Find where the given text appears and provide that cell's center as (X, Y) coordinate. 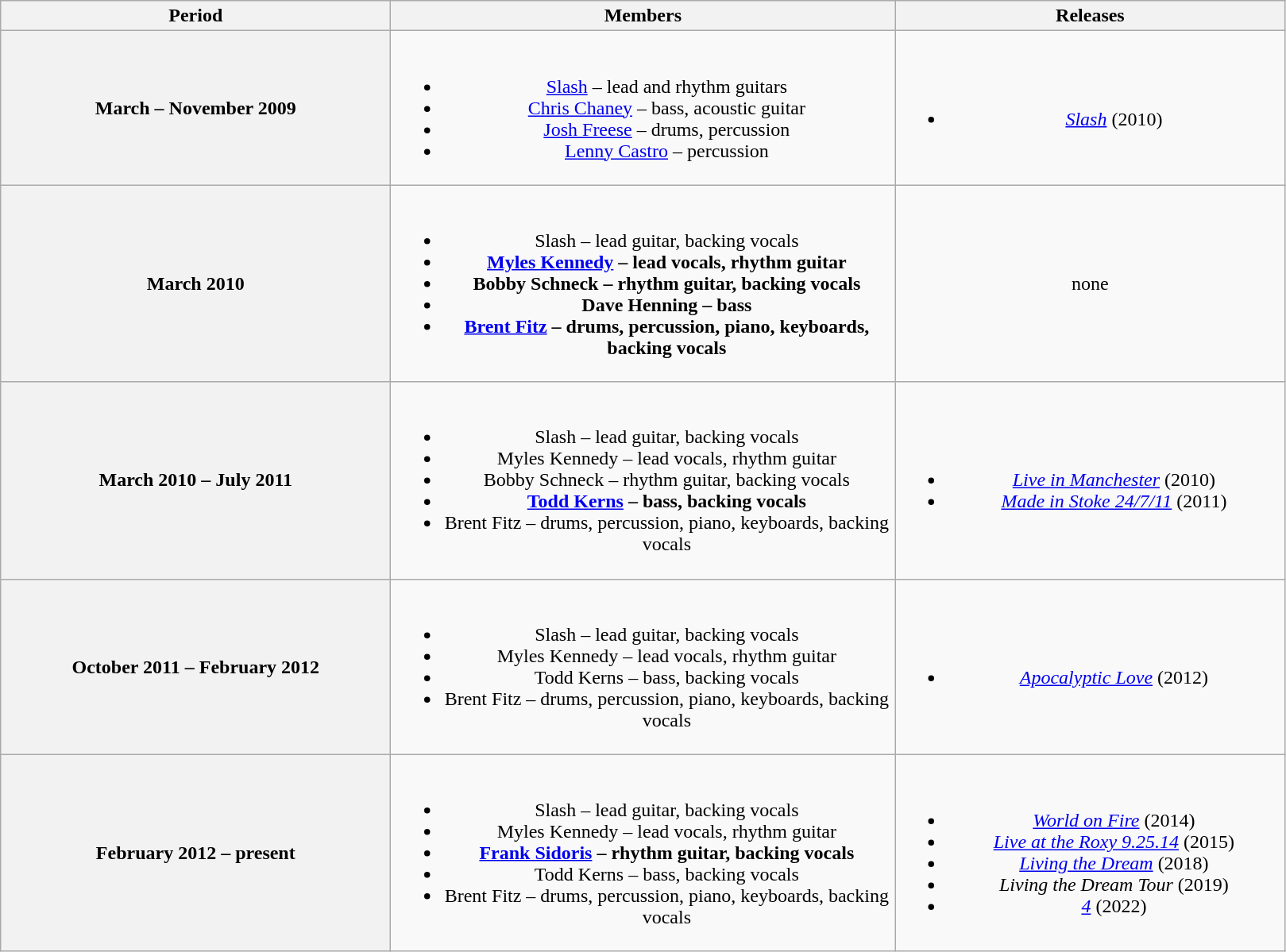
Members (643, 16)
Releases (1090, 16)
Live in Manchester (2010)Made in Stoke 24/7/11 (2011) (1090, 480)
Slash (2010) (1090, 108)
February 2012 – present (195, 853)
Apocalyptic Love (2012) (1090, 667)
World on Fire (2014)Live at the Roxy 9.25.14 (2015)Living the Dream (2018)Living the Dream Tour (2019)4 (2022) (1090, 853)
none (1090, 283)
March 2010 – July 2011 (195, 480)
March 2010 (195, 283)
Slash – lead and rhythm guitarsChris Chaney – bass, acoustic guitarJosh Freese – drums, percussionLenny Castro – percussion (643, 108)
March – November 2009 (195, 108)
October 2011 – February 2012 (195, 667)
Period (195, 16)
